For the text-containing cell, return its midpoint in [x, y] coordinate format. 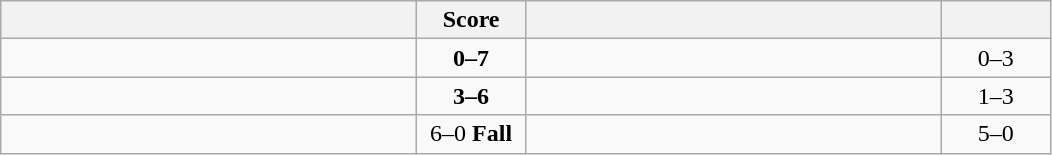
0–3 [996, 58]
1–3 [996, 96]
Score [472, 20]
5–0 [996, 134]
6–0 Fall [472, 134]
0–7 [472, 58]
3–6 [472, 96]
